For the text-containing cell, return its midpoint in [X, Y] coordinate format. 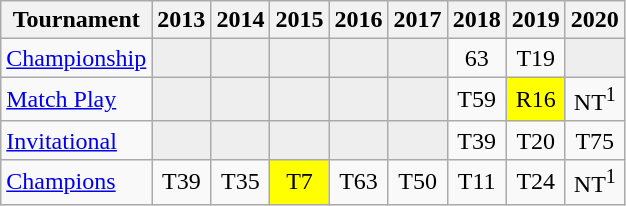
T35 [240, 182]
2020 [594, 20]
T63 [358, 182]
Match Play [76, 100]
2014 [240, 20]
2015 [300, 20]
T7 [300, 182]
2016 [358, 20]
T50 [418, 182]
Championship [76, 58]
T59 [476, 100]
2019 [536, 20]
T11 [476, 182]
T24 [536, 182]
2013 [182, 20]
T75 [594, 140]
Champions [76, 182]
Tournament [76, 20]
R16 [536, 100]
T20 [536, 140]
63 [476, 58]
T19 [536, 58]
2018 [476, 20]
2017 [418, 20]
Invitational [76, 140]
